Pinpoint the cell where the given text exists, returning its (X, Y) midpoint coordinate. 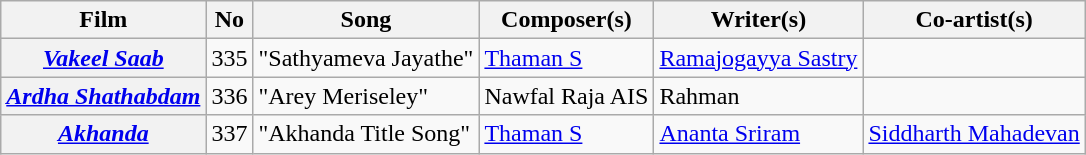
Akhanda (104, 134)
Song (366, 20)
Ramajogayya Sastry (758, 58)
335 (230, 58)
Ardha Shathabdam (104, 96)
Ananta Sriram (758, 134)
Siddharth Mahadevan (974, 134)
"Sathyameva Jayathe" (366, 58)
336 (230, 96)
"Akhanda Title Song" (366, 134)
Nawfal Raja AIS (566, 96)
Rahman (758, 96)
Film (104, 20)
337 (230, 134)
Vakeel Saab (104, 58)
Writer(s) (758, 20)
Co-artist(s) (974, 20)
No (230, 20)
"Arey Meriseley" (366, 96)
Composer(s) (566, 20)
